Pinpoint the cell where the given text exists, returning its (x, y) midpoint coordinate. 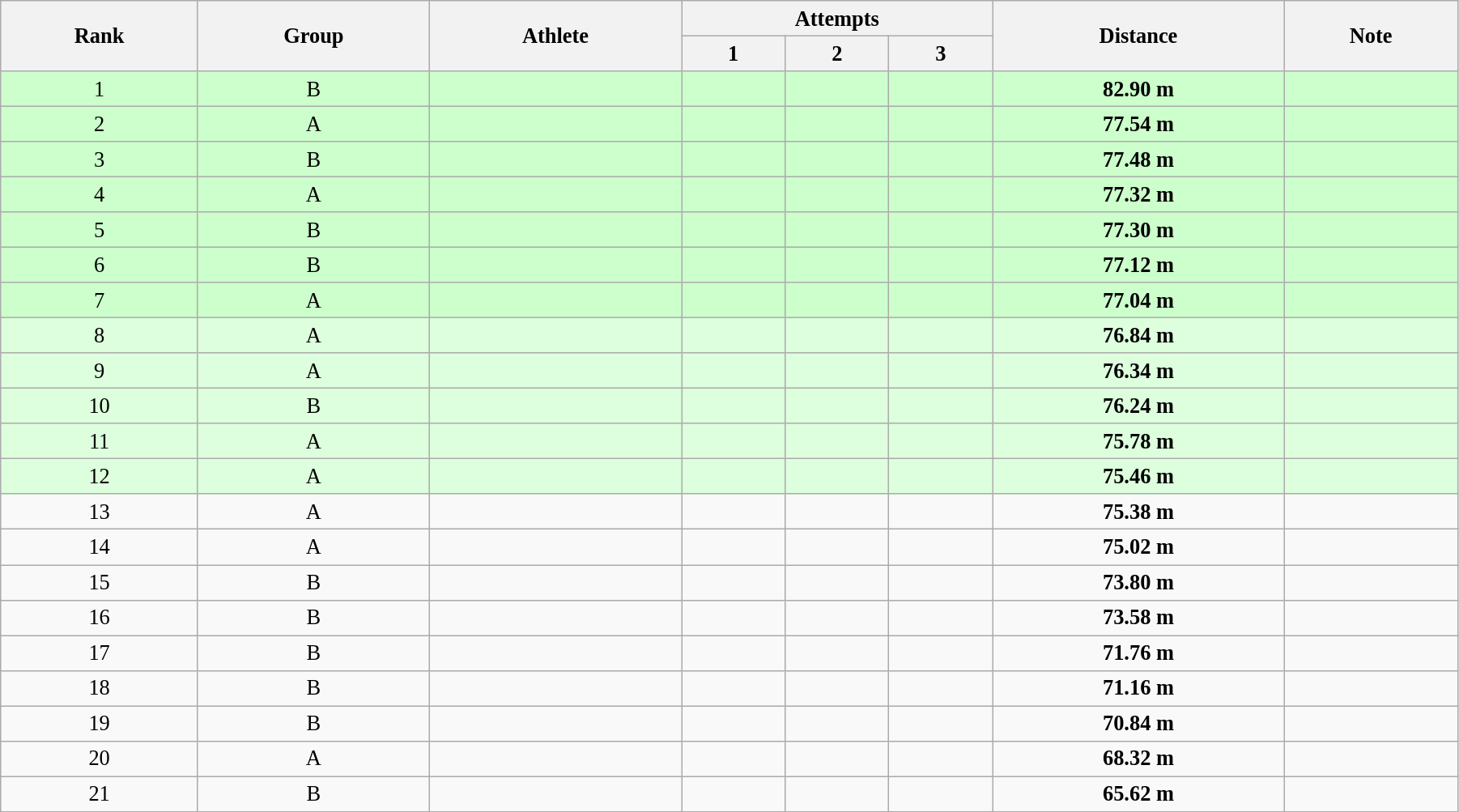
76.84 m (1138, 335)
Distance (1138, 36)
76.34 m (1138, 371)
77.32 m (1138, 194)
71.76 m (1138, 653)
73.58 m (1138, 618)
77.04 m (1138, 300)
15 (100, 582)
16 (100, 618)
71.16 m (1138, 688)
70.84 m (1138, 723)
Athlete (555, 36)
77.12 m (1138, 265)
75.46 m (1138, 476)
7 (100, 300)
82.90 m (1138, 88)
75.78 m (1138, 441)
14 (100, 547)
10 (100, 406)
17 (100, 653)
Attempts (837, 18)
65.62 m (1138, 793)
5 (100, 230)
76.24 m (1138, 406)
Group (313, 36)
9 (100, 371)
73.80 m (1138, 582)
8 (100, 335)
12 (100, 476)
13 (100, 512)
77.54 m (1138, 124)
4 (100, 194)
75.02 m (1138, 547)
Rank (100, 36)
19 (100, 723)
18 (100, 688)
20 (100, 759)
21 (100, 793)
75.38 m (1138, 512)
77.30 m (1138, 230)
77.48 m (1138, 159)
68.32 m (1138, 759)
11 (100, 441)
Note (1371, 36)
6 (100, 265)
